Determine the (x, y) coordinate at the center of the cell enclosing the given text.  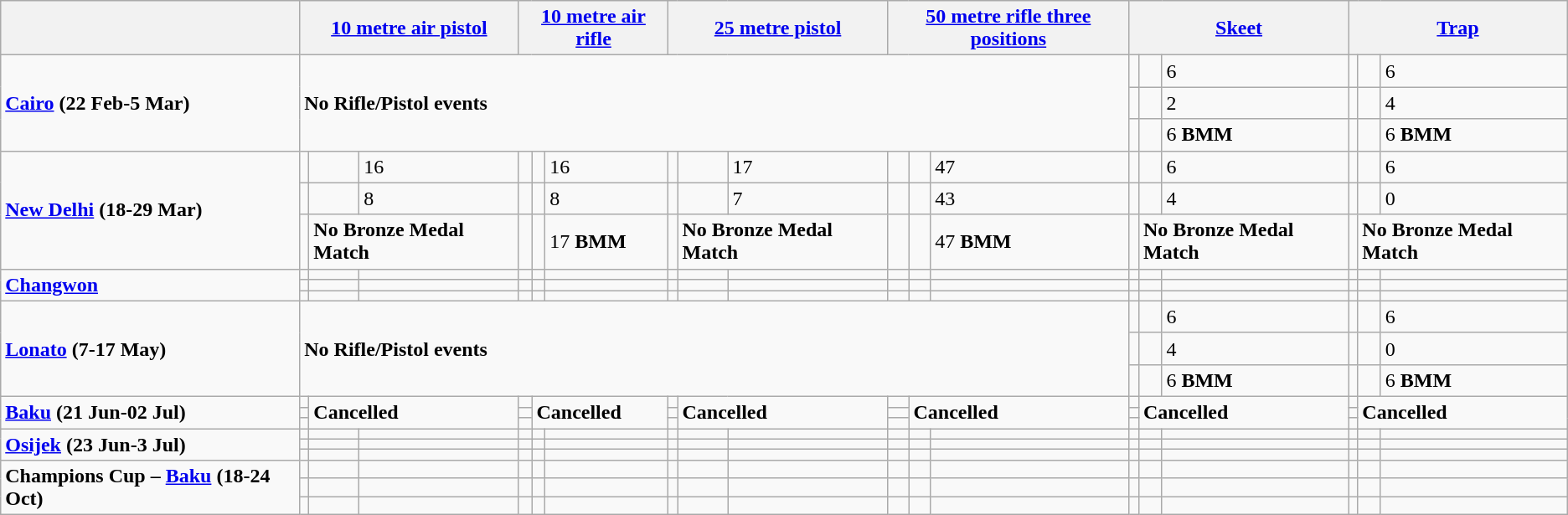
17 (807, 167)
17 BMM (606, 241)
10 metre air pistol (409, 28)
47 (1030, 167)
43 (1030, 198)
2 (1255, 103)
Changwon (151, 285)
Osijek (23 Jun-3 Jul) (151, 445)
Lonato (7-17 May) (151, 348)
10 metre air rifle (593, 28)
Baku (21 Jun-02 Jul) (151, 412)
New Delhi (18-29 Mar) (151, 209)
47 BMM (1030, 241)
Champions Cup – Baku (18-24 Oct) (151, 487)
Cairo (22 Feb-5 Mar) (151, 103)
50 metre rifle three positions (1008, 28)
Trap (1458, 28)
25 metre pistol (777, 28)
7 (807, 198)
Skeet (1238, 28)
